Search for the cell housing the specified text and yield its [x, y] center coordinate. 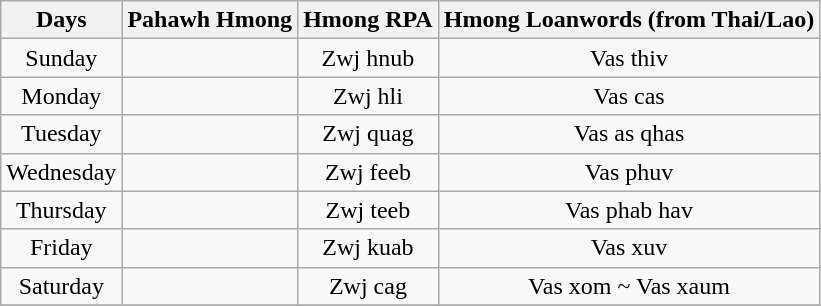
Zwj hli [368, 96]
Monday [62, 96]
Zwj quag [368, 134]
Saturday [62, 286]
Zwj kuab [368, 248]
Friday [62, 248]
Thursday [62, 210]
Vas cas [629, 96]
Zwj hnub [368, 58]
Tuesday [62, 134]
Wednesday [62, 172]
Pahawh Hmong [210, 20]
Days [62, 20]
Vas xuv [629, 248]
Vas xom ~ Vas xaum [629, 286]
Hmong Loanwords (from Thai/Lao) [629, 20]
Vas phuv [629, 172]
Vas thiv [629, 58]
Sunday [62, 58]
Zwj teeb [368, 210]
Hmong RPA [368, 20]
Zwj cag [368, 286]
Vas as qhas [629, 134]
Zwj feeb [368, 172]
Vas phab hav [629, 210]
